Return [X, Y] of the center of cell containing provided text 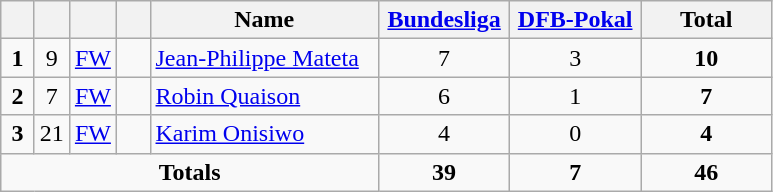
Karim Onisiwo [264, 134]
Bundesliga [444, 20]
Robin Quaison [264, 96]
Total [706, 20]
39 [444, 172]
Jean-Philippe Mateta [264, 58]
6 [444, 96]
DFB-Pokal [576, 20]
21 [52, 134]
10 [706, 58]
Totals [190, 172]
0 [576, 134]
46 [706, 172]
Name [264, 20]
2 [18, 96]
9 [52, 58]
